Scan for the cell matching the given text and deliver its (X, Y) coordinate at center. 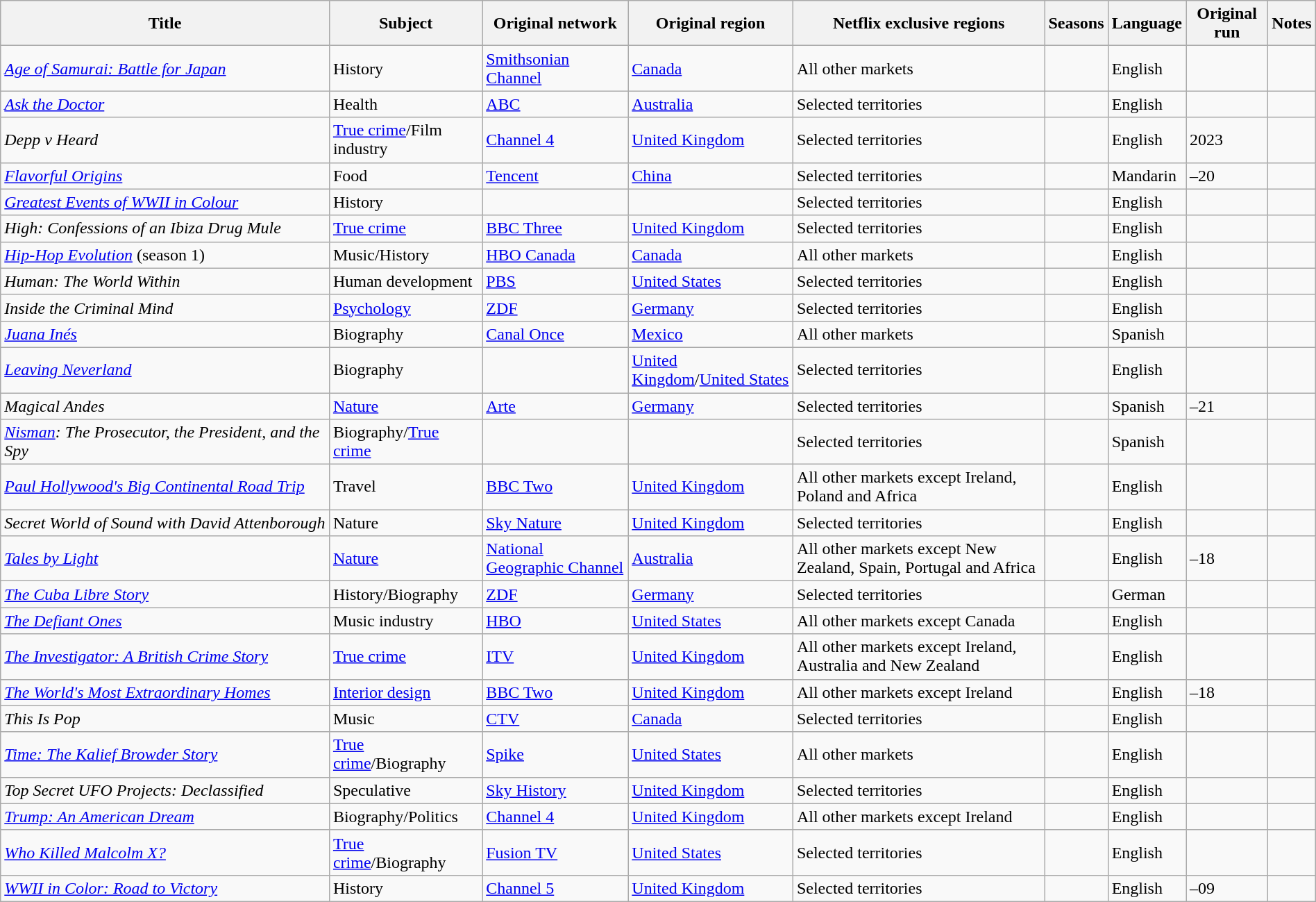
Trump: An American Dream (165, 817)
Mandarin (1147, 176)
CTV (555, 719)
The Cuba Libre Story (165, 594)
All other markets except Canada (919, 621)
–21 (1227, 406)
All other markets except Ireland, Australia and New Zealand (919, 657)
Juana Inés (165, 334)
Human: The World Within (165, 281)
Paul Hollywood's Big Continental Road Trip (165, 487)
Biography/True crime (405, 442)
WWII in Color: Road to Victory (165, 888)
HBO (555, 621)
Food (405, 176)
Time: The Kalief Browder Story (165, 754)
Flavorful Origins (165, 176)
Ask the Doctor (165, 104)
The Defiant Ones (165, 621)
2023 (1227, 140)
Tencent (555, 176)
Age of Samurai: Battle for Japan (165, 68)
Sky History (555, 790)
Secret World of Sound with David Attenborough (165, 523)
BBC Three (555, 228)
Depp v Heard (165, 140)
All other markets except New Zealand, Spain, Portugal and Africa (919, 558)
PBS (555, 281)
Notes (1292, 24)
Health (405, 104)
Original run (1227, 24)
Hip-Hop Evolution (season 1) (165, 255)
National Geographic Channel (555, 558)
Speculative (405, 790)
Biography/Politics (405, 817)
–09 (1227, 888)
Music industry (405, 621)
Fusion TV (555, 853)
History/Biography (405, 594)
Interior design (405, 692)
Greatest Events of WWII in Colour (165, 202)
Arte (555, 406)
Mexico (711, 334)
Music/History (405, 255)
Subject (405, 24)
Leaving Neverland (165, 369)
Sky Nature (555, 523)
–20 (1227, 176)
ITV (555, 657)
Spike (555, 754)
Seasons (1076, 24)
Original region (711, 24)
Tales by Light (165, 558)
Psychology (405, 308)
This Is Pop (165, 719)
China (711, 176)
Channel 5 (555, 888)
Music (405, 719)
Canal Once (555, 334)
German (1147, 594)
Top Secret UFO Projects: Declassified (165, 790)
Title (165, 24)
Who Killed Malcolm X? (165, 853)
Travel (405, 487)
Magical Andes (165, 406)
Original network (555, 24)
Nisman: The Prosecutor, the President, and the Spy (165, 442)
High: Confessions of an Ibiza Drug Mule (165, 228)
Human development (405, 281)
ABC (555, 104)
United Kingdom/United States (711, 369)
Netflix exclusive regions (919, 24)
Smithsonian Channel (555, 68)
The World's Most Extraordinary Homes (165, 692)
The Investigator: A British Crime Story (165, 657)
Language (1147, 24)
All other markets except Ireland, Poland and Africa (919, 487)
HBO Canada (555, 255)
True crime/Film industry (405, 140)
Inside the Criminal Mind (165, 308)
